Scan for the cell matching the given text and deliver its [x, y] coordinate at center. 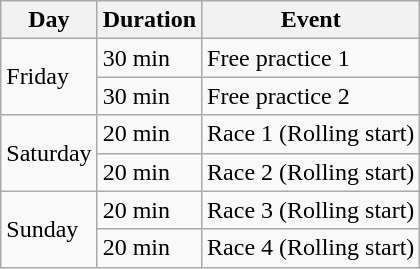
Duration [149, 20]
Free practice 2 [311, 96]
Day [49, 20]
Sunday [49, 229]
Event [311, 20]
Race 4 (Rolling start) [311, 248]
Race 1 (Rolling start) [311, 134]
Friday [49, 77]
Race 2 (Rolling start) [311, 172]
Race 3 (Rolling start) [311, 210]
Saturday [49, 153]
Free practice 1 [311, 58]
